Capture the cell that displays the provided text and extract its (X, Y) central coordinate. 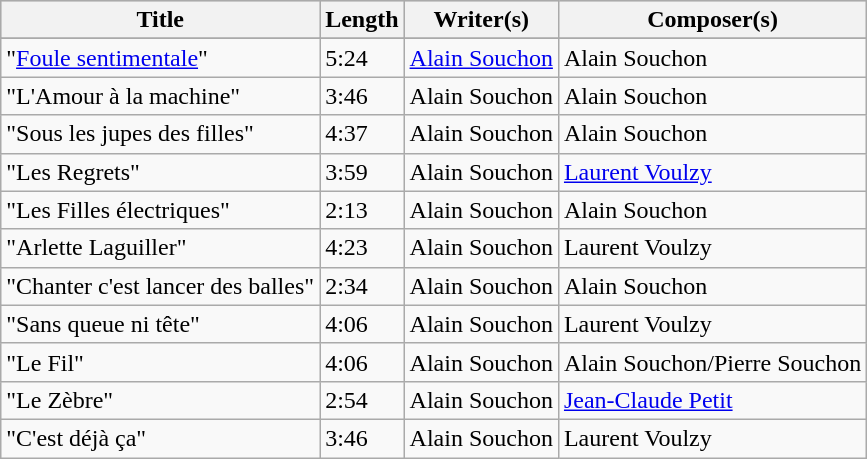
Jean-Claude Petit (712, 400)
3:59 (362, 172)
Length (362, 20)
2:13 (362, 210)
"Le Zèbre" (160, 400)
Alain Souchon/Pierre Souchon (712, 362)
2:34 (362, 286)
"Les Filles électriques" (160, 210)
"C'est déjà ça" (160, 438)
Composer(s) (712, 20)
"Arlette Laguiller" (160, 248)
Writer(s) (481, 20)
"Sans queue ni tête" (160, 324)
4:37 (362, 134)
Title (160, 20)
"L'Amour à la machine" (160, 96)
4:23 (362, 248)
2:54 (362, 400)
"Les Regrets" (160, 172)
"Foule sentimentale" (160, 58)
"Sous les jupes des filles" (160, 134)
5:24 (362, 58)
"Le Fil" (160, 362)
"Chanter c'est lancer des balles" (160, 286)
